Return [X, Y] of the center of cell containing provided text 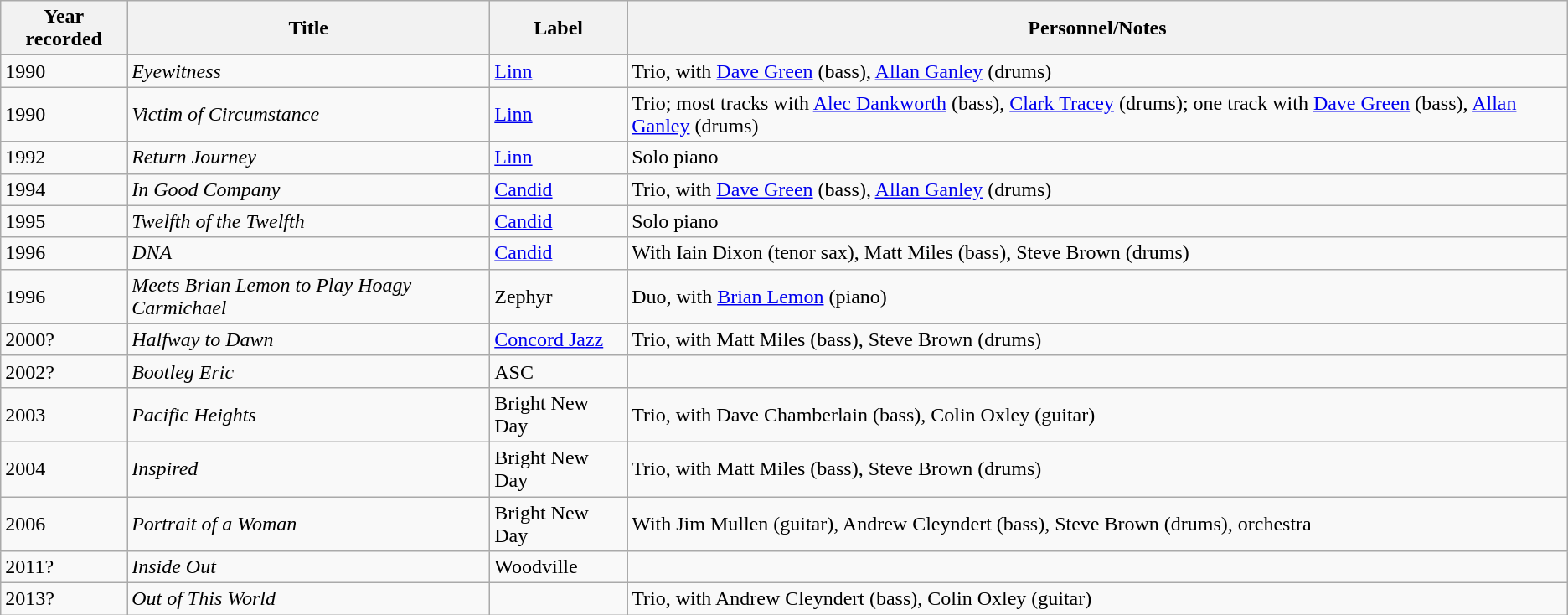
Bootleg Eric [308, 371]
Halfway to Dawn [308, 339]
In Good Company [308, 189]
2013? [64, 599]
Inspired [308, 469]
Duo, with Brian Lemon (piano) [1097, 297]
Eyewitness [308, 71]
2002? [64, 371]
2011? [64, 567]
Concord Jazz [559, 339]
Meets Brian Lemon to Play Hoagy Carmichael [308, 297]
1994 [64, 189]
1992 [64, 158]
Title [308, 28]
Zephyr [559, 297]
Trio, with Dave Chamberlain (bass), Colin Oxley (guitar) [1097, 414]
2004 [64, 469]
2000? [64, 339]
Personnel/Notes [1097, 28]
Pacific Heights [308, 414]
Trio, with Andrew Cleyndert (bass), Colin Oxley (guitar) [1097, 599]
Inside Out [308, 567]
Out of This World [308, 599]
Victim of Circumstance [308, 114]
Portrait of a Woman [308, 523]
2003 [64, 414]
Twelfth of the Twelfth [308, 221]
Return Journey [308, 158]
Woodville [559, 567]
Trio; most tracks with Alec Dankworth (bass), Clark Tracey (drums); one track with Dave Green (bass), Allan Ganley (drums) [1097, 114]
ASC [559, 371]
Label [559, 28]
2006 [64, 523]
With Iain Dixon (tenor sax), Matt Miles (bass), Steve Brown (drums) [1097, 253]
Year recorded [64, 28]
With Jim Mullen (guitar), Andrew Cleyndert (bass), Steve Brown (drums), orchestra [1097, 523]
DNA [308, 253]
1995 [64, 221]
